Provide the [x, y] coordinate of the cell's center where the given text is located.  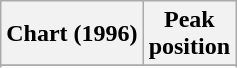
Peak position [189, 34]
Chart (1996) [72, 34]
